Search for the cell housing the specified text and yield its [x, y] center coordinate. 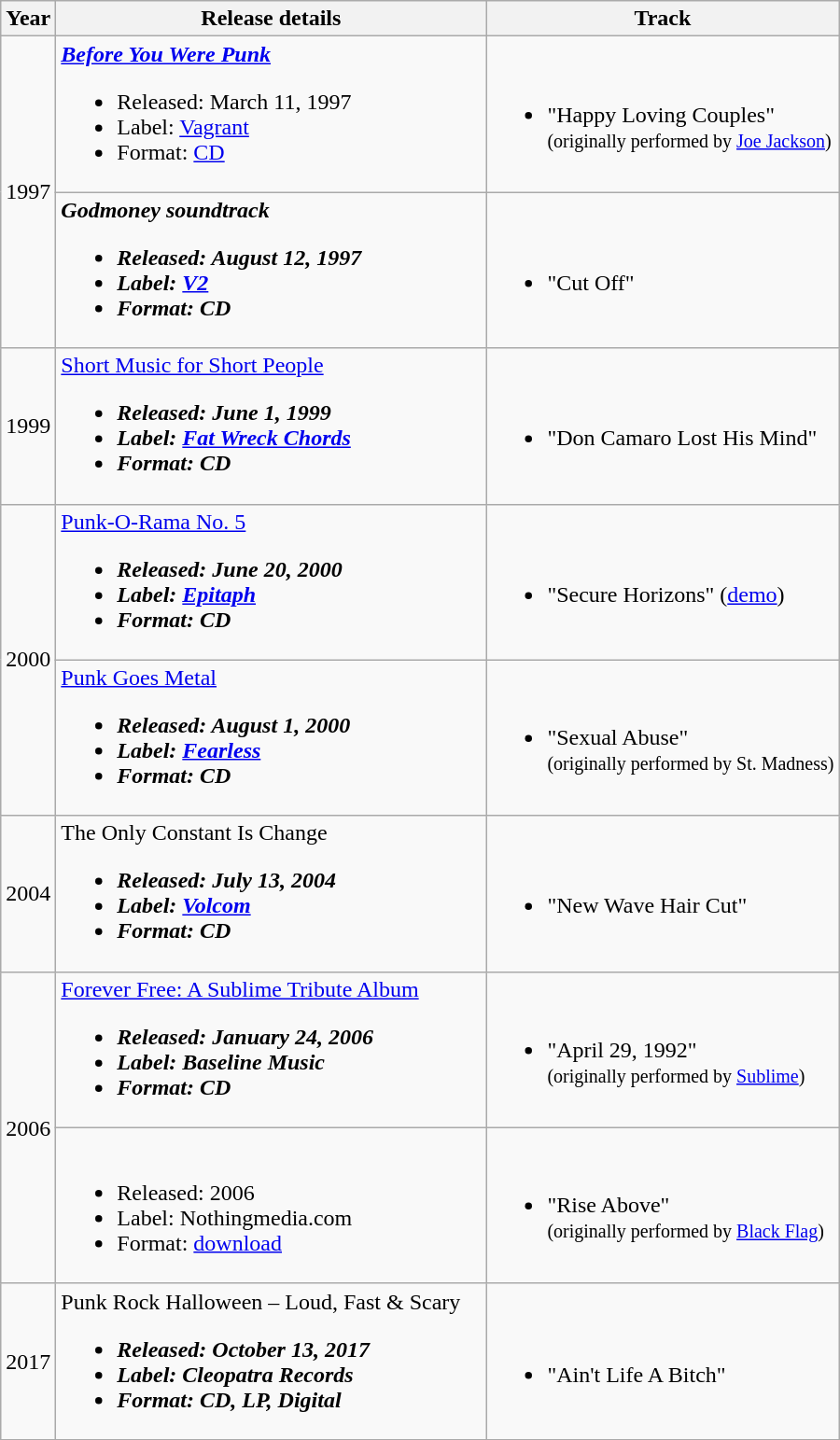
The Only Constant Is ChangeReleased: July 13, 2004Label: VolcomFormat: CD [271, 894]
1997 [28, 192]
"Sexual Abuse"(originally performed by St. Madness) [663, 737]
Track [663, 19]
"New Wave Hair Cut" [663, 894]
Short Music for Short PeopleReleased: June 1, 1999Label: Fat Wreck ChordsFormat: CD [271, 426]
1999 [28, 426]
"Cut Off" [663, 271]
2000 [28, 660]
Punk Goes MetalReleased: August 1, 2000Label: FearlessFormat: CD [271, 737]
2006 [28, 1127]
2017 [28, 1361]
"Happy Loving Couples"(originally performed by Joe Jackson) [663, 114]
Year [28, 19]
"Ain't Life A Bitch" [663, 1361]
"Secure Horizons" (demo) [663, 582]
Released: 2006Label: Nothingmedia.comFormat: download [271, 1206]
"April 29, 1992"(originally performed by Sublime) [663, 1049]
"Don Camaro Lost His Mind" [663, 426]
Release details [271, 19]
Punk Rock Halloween – Loud, Fast & ScaryReleased: October 13, 2017Label: Cleopatra RecordsFormat: CD, LP, Digital [271, 1361]
Forever Free: A Sublime Tribute AlbumReleased: January 24, 2006Label: Baseline MusicFormat: CD [271, 1049]
"Rise Above"(originally performed by Black Flag) [663, 1206]
2004 [28, 894]
Before You Were PunkReleased: March 11, 1997Label: VagrantFormat: CD [271, 114]
Godmoney soundtrackReleased: August 12, 1997Label: V2Format: CD [271, 271]
Punk-O-Rama No. 5Released: June 20, 2000Label: EpitaphFormat: CD [271, 582]
